Scan for the cell matching the given text and deliver its [x, y] coordinate at center. 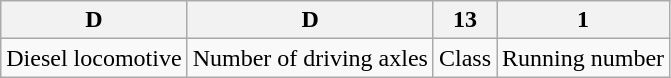
Number of driving axles [310, 58]
1 [584, 20]
Class [464, 58]
Diesel locomotive [94, 58]
Running number [584, 58]
13 [464, 20]
